Detect which cell encompasses the target text, then output its [x, y] center coordinate. 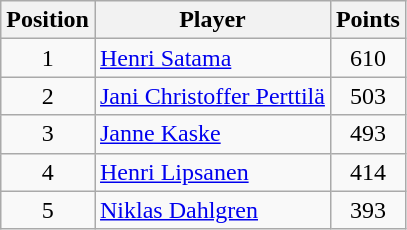
503 [368, 96]
1 [48, 58]
2 [48, 96]
3 [48, 134]
610 [368, 58]
Player [212, 20]
Henri Satama [212, 58]
414 [368, 172]
Position [48, 20]
Points [368, 20]
Niklas Dahlgren [212, 210]
4 [48, 172]
Janne Kaske [212, 134]
Henri Lipsanen [212, 172]
393 [368, 210]
Jani Christoffer Perttilä [212, 96]
5 [48, 210]
493 [368, 134]
